Capture the cell that displays the provided text and extract its (X, Y) central coordinate. 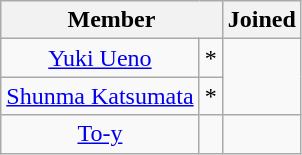
Shunma Katsumata (100, 96)
Member (112, 20)
To-y (100, 134)
Joined (262, 20)
Yuki Ueno (100, 58)
